Find where the given text appears and provide that cell's center as [X, Y] coordinate. 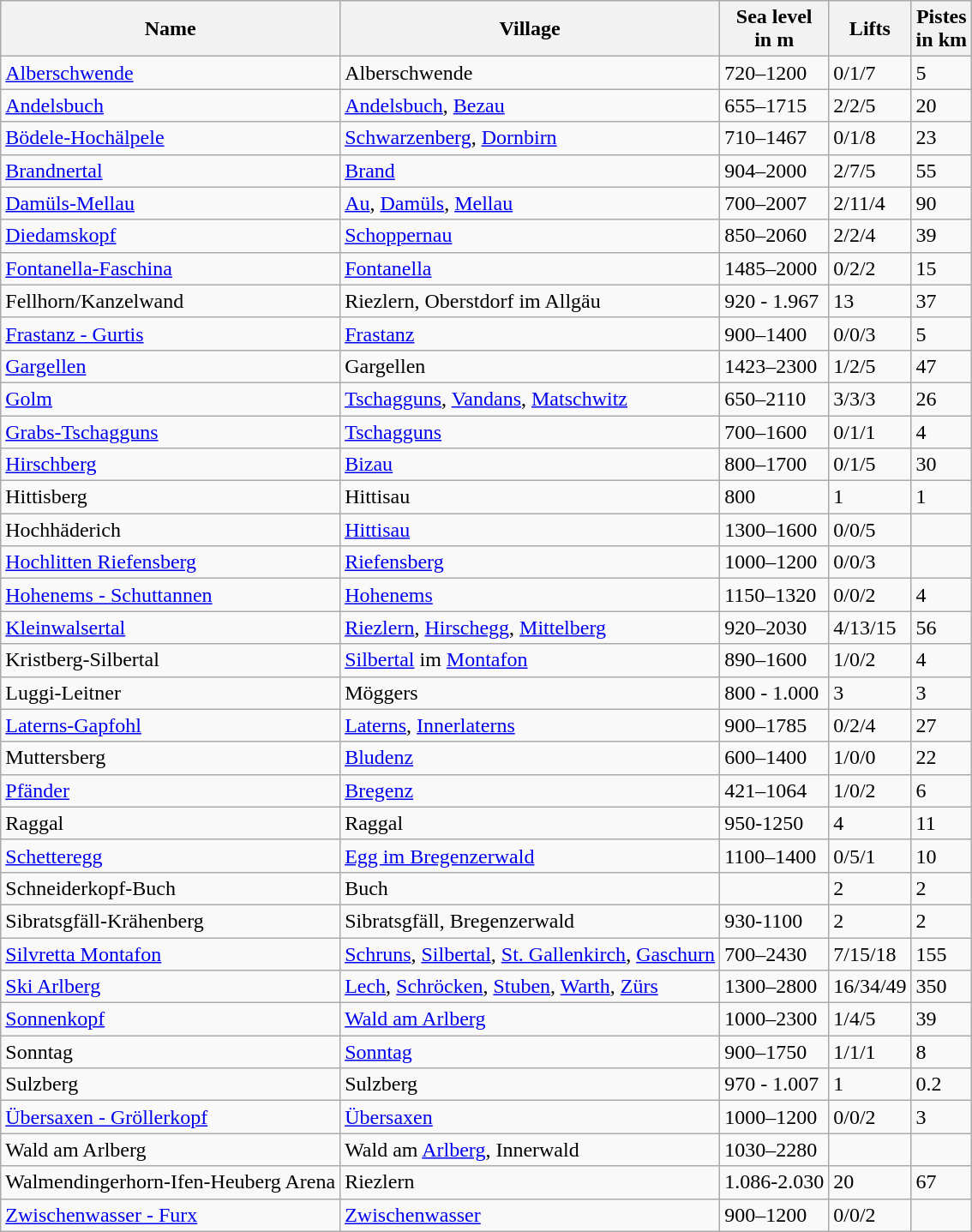
Diedamskopf [171, 236]
Bludenz [530, 758]
Bregenz [530, 790]
Ski Arlberg [171, 987]
Zwischenwasser [530, 1215]
1300–2800 [775, 987]
1030–2280 [775, 1150]
0/1/5 [870, 465]
67 [941, 1182]
Luggi-Leitner [171, 693]
920–2030 [775, 628]
Egg im Bregenzerwald [530, 856]
600–1400 [775, 758]
350 [941, 987]
2/7/5 [870, 171]
Golm [171, 399]
Brand [530, 171]
950-1250 [775, 823]
1.086-2.030 [775, 1182]
Grabs-Tschagguns [171, 431]
56 [941, 628]
Walmendingerhorn-Ifen-Heuberg Arena [171, 1182]
800 [775, 497]
Lech, Schröcken, Stuben, Warth, Zürs [530, 987]
655–1715 [775, 105]
155 [941, 954]
Frastanz - Gurtis [171, 334]
7/15/18 [870, 954]
930-1100 [775, 921]
Andelsbuch [171, 105]
0/2/2 [870, 268]
Schruns, Silbertal, St. Gallenkirch, Gaschurn [530, 954]
1150–1320 [775, 595]
1/2/5 [870, 366]
0/1/8 [870, 138]
650–2110 [775, 399]
1300–1600 [775, 530]
16/34/49 [870, 987]
Laterns-Gapfohl [171, 725]
700–1600 [775, 431]
Hirschberg [171, 465]
1/4/5 [870, 1019]
0/1/1 [870, 431]
904–2000 [775, 171]
710–1467 [775, 138]
Riezlern, Oberstdorf im Allgäu [530, 301]
Tschagguns, Vandans, Matschwitz [530, 399]
26 [941, 399]
Andelsbuch, Bezau [530, 105]
Hohenems [530, 595]
970 - 1.007 [775, 1085]
Schetteregg [171, 856]
800–1700 [775, 465]
Möggers [530, 693]
27 [941, 725]
Lifts [870, 29]
Sonnenkopf [171, 1019]
37 [941, 301]
Riezlern [530, 1182]
10 [941, 856]
1485–2000 [775, 268]
700–2007 [775, 203]
2/2/5 [870, 105]
0.2 [941, 1085]
Fontanella-Faschina [171, 268]
15 [941, 268]
800 - 1.000 [775, 693]
Silbertal im Montafon [530, 660]
Bödele-Hochälpele [171, 138]
1423–2300 [775, 366]
4/13/15 [870, 628]
Fellhorn/Kanzelwand [171, 301]
900–1200 [775, 1215]
6 [941, 790]
720–1200 [775, 73]
47 [941, 366]
0/0/5 [870, 530]
Kristberg-Silbertal [171, 660]
900–1400 [775, 334]
0/1/7 [870, 73]
Name [171, 29]
Hohenems - Schuttannen [171, 595]
900–1750 [775, 1052]
Hochlitten Riefensberg [171, 562]
Hochhäderich [171, 530]
Damüls-Mellau [171, 203]
850–2060 [775, 236]
Schneiderkopf-Buch [171, 888]
Pfänder [171, 790]
Sibratsgfäll-Krähenberg [171, 921]
55 [941, 171]
Brandnertal [171, 171]
Village [530, 29]
Buch [530, 888]
Riezlern, Hirschegg, Mittelberg [530, 628]
22 [941, 758]
Zwischenwasser - Furx [171, 1215]
0/2/4 [870, 725]
11 [941, 823]
Sibratsgfäll, Bregenzerwald [530, 921]
Riefensberg [530, 562]
1100–1400 [775, 856]
900–1785 [775, 725]
2/2/4 [870, 236]
0/5/1 [870, 856]
2/11/4 [870, 203]
1/0/0 [870, 758]
1/1/1 [870, 1052]
Schoppernau [530, 236]
Frastanz [530, 334]
8 [941, 1052]
1000–2300 [775, 1019]
13 [870, 301]
Schwarzenberg, Dornbirn [530, 138]
Laterns, Innerlaterns [530, 725]
421–1064 [775, 790]
Fontanella [530, 268]
700–2430 [775, 954]
Pistesin km [941, 29]
Muttersberg [171, 758]
Bizau [530, 465]
90 [941, 203]
Übersaxen [530, 1117]
Wald am Arlberg, Innerwald [530, 1150]
Hittisberg [171, 497]
Silvretta Montafon [171, 954]
Au, Damüls, Mellau [530, 203]
30 [941, 465]
Kleinwalsertal [171, 628]
23 [941, 138]
890–1600 [775, 660]
3/3/3 [870, 399]
Tschagguns [530, 431]
Übersaxen - Gröllerkopf [171, 1117]
920 - 1.967 [775, 301]
Sea levelin m [775, 29]
